Provide the (x, y) coordinate of the cell's center where the given text is located.  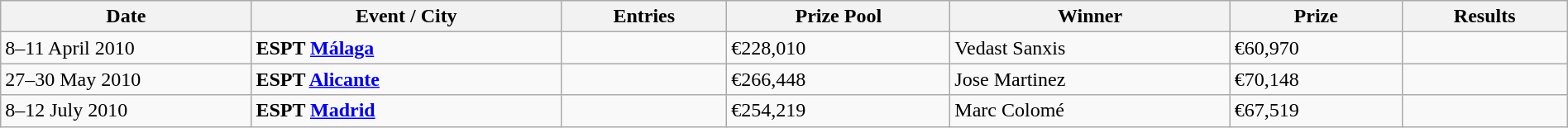
27–30 May 2010 (126, 79)
Results (1484, 17)
€67,519 (1316, 111)
€254,219 (839, 111)
Prize Pool (839, 17)
ESPT Málaga (407, 48)
ESPT Madrid (407, 111)
€228,010 (839, 48)
€266,448 (839, 79)
Event / City (407, 17)
Jose Martinez (1090, 79)
8–12 July 2010 (126, 111)
Marc Colomé (1090, 111)
Date (126, 17)
Winner (1090, 17)
ESPT Alicante (407, 79)
Entries (644, 17)
8–11 April 2010 (126, 48)
Vedast Sanxis (1090, 48)
Prize (1316, 17)
€70,148 (1316, 79)
€60,970 (1316, 48)
